Find where the given text appears and provide that cell's center as [X, Y] coordinate. 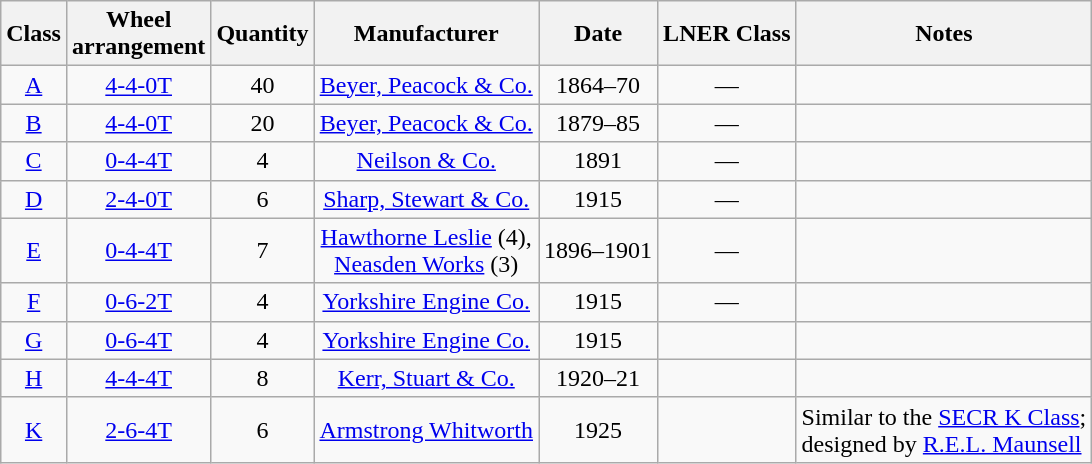
40 [262, 85]
C [34, 161]
Quantity [262, 34]
4-4-4T [138, 378]
0-6-2T [138, 302]
Manufacturer [426, 34]
Class [34, 34]
1925 [598, 430]
Kerr, Stuart & Co. [426, 378]
B [34, 123]
Hawthorne Leslie (4),Neasden Works (3) [426, 250]
1891 [598, 161]
Sharp, Stewart & Co. [426, 199]
K [34, 430]
G [34, 340]
E [34, 250]
Notes [944, 34]
Date [598, 34]
H [34, 378]
0-6-4T [138, 340]
1896–1901 [598, 250]
Similar to the SECR K Class;designed by R.E.L. Maunsell [944, 430]
2-4-0T [138, 199]
20 [262, 123]
8 [262, 378]
1879–85 [598, 123]
LNER Class [727, 34]
D [34, 199]
1920–21 [598, 378]
2-6-4T [138, 430]
7 [262, 250]
Armstrong Whitworth [426, 430]
1864–70 [598, 85]
Wheelarrangement [138, 34]
A [34, 85]
Neilson & Co. [426, 161]
F [34, 302]
